From the cell containing the given text, extract its center point as [x, y] coordinate. 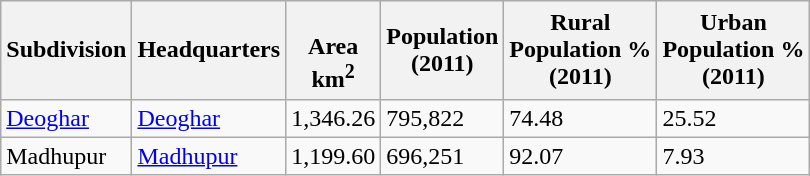
92.07 [580, 156]
Urban Population % (2011) [734, 50]
25.52 [734, 118]
7.93 [734, 156]
74.48 [580, 118]
795,822 [442, 118]
Subdivision [66, 50]
Population(2011) [442, 50]
1,346.26 [334, 118]
Headquarters [209, 50]
1,199.60 [334, 156]
Areakm2 [334, 50]
696,251 [442, 156]
RuralPopulation %(2011) [580, 50]
